Return [x, y] of the center of cell containing provided text 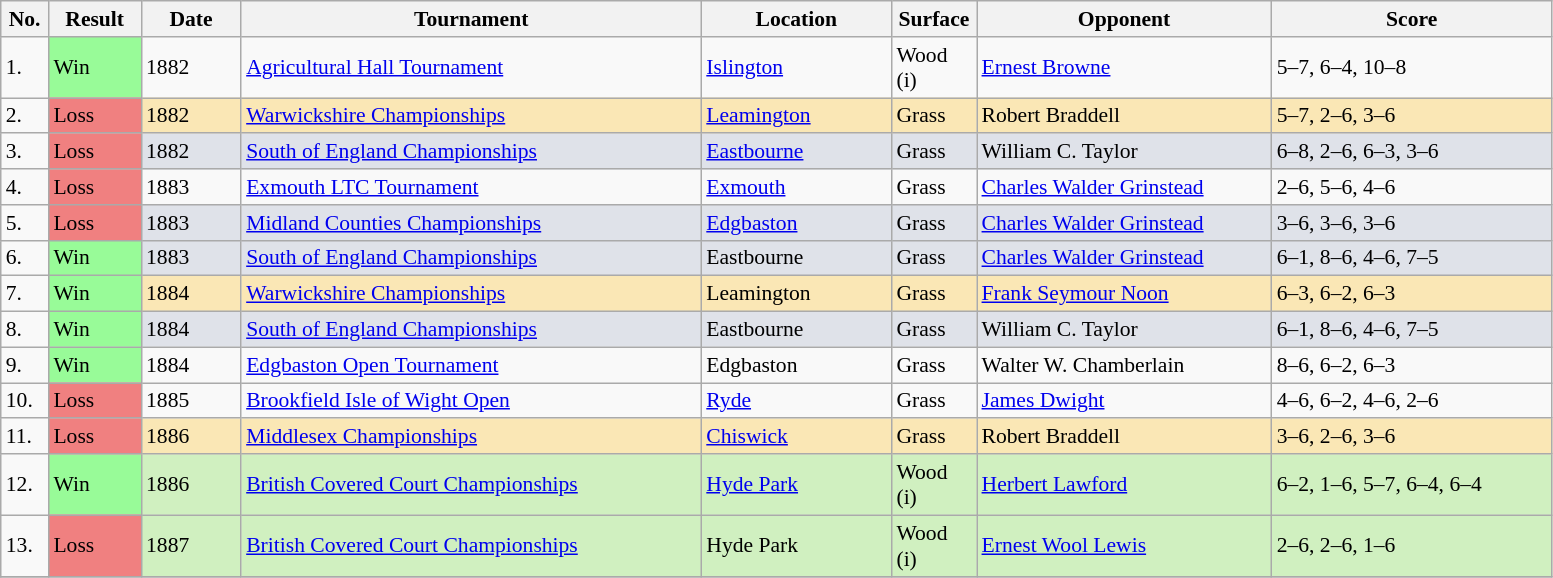
12. [25, 484]
3. [25, 152]
6–2, 1–6, 5–7, 6–4, 6–4 [1412, 484]
5–7, 2–6, 3–6 [1412, 116]
1. [25, 68]
Opponent [1124, 19]
3–6, 3–6, 3–6 [1412, 223]
Location [796, 19]
Islington [796, 68]
2. [25, 116]
Frank Seymour Noon [1124, 294]
Ernest Browne [1124, 68]
9. [25, 365]
2–6, 2–6, 1–6 [1412, 546]
Brookfield Isle of Wight Open [471, 401]
6. [25, 258]
8–6, 6–2, 6–3 [1412, 365]
5–7, 6–4, 10–8 [1412, 68]
4–6, 6–2, 4–6, 2–6 [1412, 401]
8. [25, 330]
1887 [191, 546]
Walter W. Chamberlain [1124, 365]
Middlesex Championships [471, 437]
Ryde [796, 401]
3–6, 2–6, 3–6 [1412, 437]
Chiswick [796, 437]
Ernest Wool Lewis [1124, 546]
Edgbaston Open Tournament [471, 365]
Exmouth [796, 187]
No. [25, 19]
4. [25, 187]
1885 [191, 401]
Tournament [471, 19]
11. [25, 437]
13. [25, 546]
Exmouth LTC Tournament [471, 187]
Agricultural Hall Tournament [471, 68]
Midland Counties Championships [471, 223]
6–3, 6–2, 6–3 [1412, 294]
5. [25, 223]
Surface [934, 19]
Herbert Lawford [1124, 484]
2–6, 5–6, 4–6 [1412, 187]
6–8, 2–6, 6–3, 3–6 [1412, 152]
7. [25, 294]
Score [1412, 19]
James Dwight [1124, 401]
10. [25, 401]
Result [94, 19]
Date [191, 19]
